Determine the [X, Y] coordinate at the center of the cell enclosing the given text.  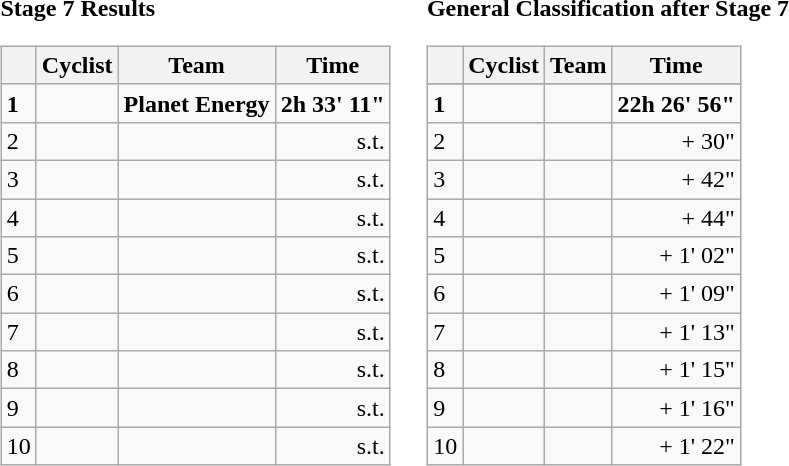
+ 1' 15" [676, 370]
22h 26' 56" [676, 103]
+ 1' 09" [676, 294]
+ 1' 16" [676, 408]
+ 42" [676, 179]
+ 44" [676, 217]
+ 1' 02" [676, 256]
+ 1' 13" [676, 332]
2h 33' 11" [332, 103]
+ 1' 22" [676, 446]
+ 30" [676, 141]
Planet Energy [196, 103]
